Find where the given text appears and provide that cell's center as [x, y] coordinate. 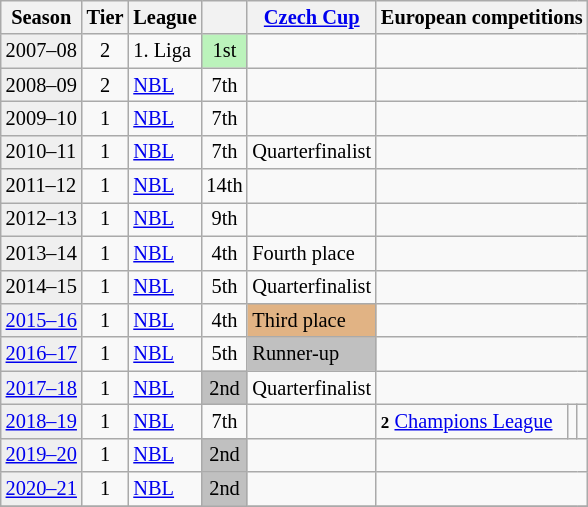
Season [42, 17]
2019–20 [42, 455]
2016–17 [42, 354]
Third place [312, 320]
Fourth place [312, 253]
2020–21 [42, 489]
2 Champions League [472, 421]
2008–09 [42, 85]
1. Liga [164, 51]
Czech Cup [312, 17]
9th [225, 219]
2015–16 [42, 320]
2011–12 [42, 186]
2018–19 [42, 421]
2012–13 [42, 219]
European competitions [482, 17]
2010–11 [42, 152]
2007–08 [42, 51]
2013–14 [42, 253]
Tier [106, 17]
2009–10 [42, 118]
2017–18 [42, 388]
14th [225, 186]
1st [225, 51]
Runner-up [312, 354]
2014–15 [42, 287]
League [164, 17]
